Scan for the cell matching the given text and deliver its (x, y) coordinate at center. 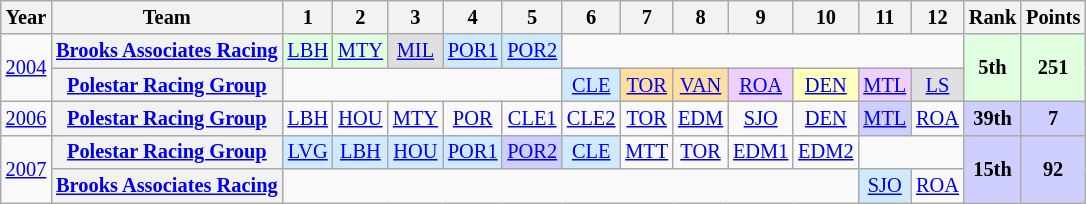
EDM2 (826, 152)
Team (166, 17)
8 (700, 17)
POR (473, 118)
EDM (700, 118)
Rank (992, 17)
MTT (646, 152)
2004 (26, 68)
3 (416, 17)
12 (938, 17)
15th (992, 168)
92 (1053, 168)
2007 (26, 168)
11 (884, 17)
EDM1 (760, 152)
MIL (416, 51)
6 (591, 17)
5th (992, 68)
CLE2 (591, 118)
5 (532, 17)
CLE1 (532, 118)
2006 (26, 118)
VAN (700, 85)
9 (760, 17)
LS (938, 85)
10 (826, 17)
LVG (308, 152)
39th (992, 118)
251 (1053, 68)
Year (26, 17)
4 (473, 17)
2 (360, 17)
Points (1053, 17)
1 (308, 17)
